Provide the (X, Y) coordinate of the cell's center where the given text is located.  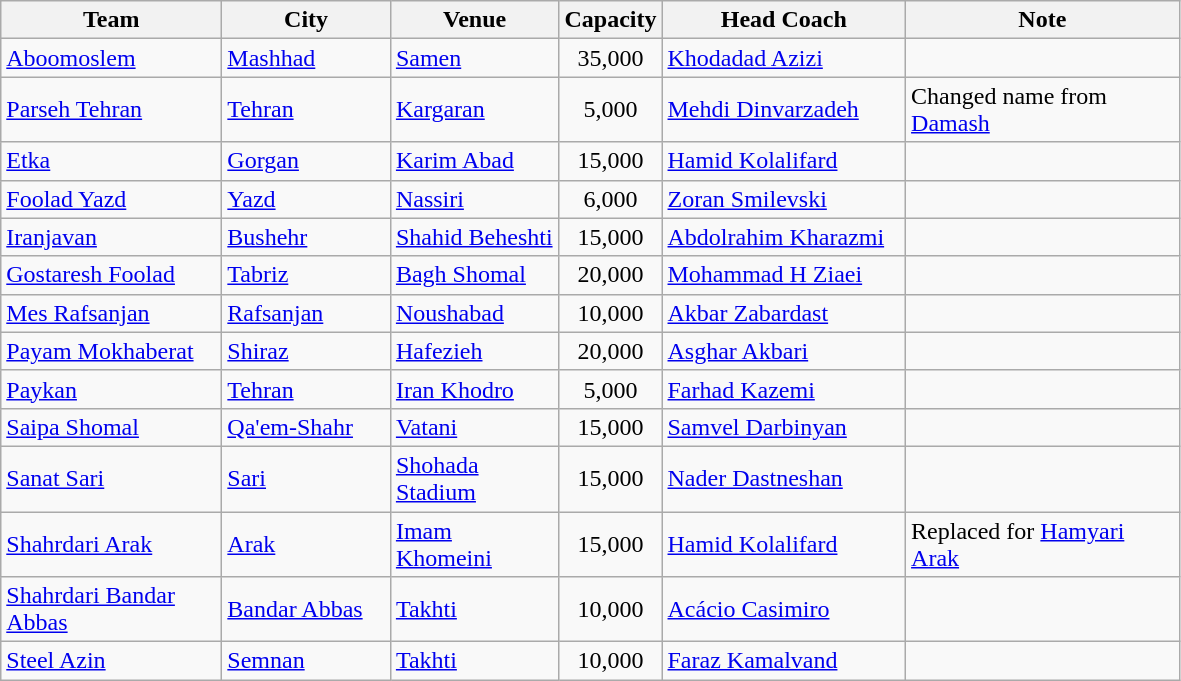
Steel Azin (112, 661)
Acácio Casimiro (784, 610)
Sanat Sari (112, 478)
Khodadad Azizi (784, 58)
Kargaran (474, 110)
Sari (306, 478)
Bushehr (306, 237)
Akbar Zabardast (784, 313)
Head Coach (784, 20)
Gostaresh Foolad (112, 275)
Iranjavan (112, 237)
Faraz Kamalvand (784, 661)
Replaced for Hamyari Arak (1043, 544)
Zoran Smilevski (784, 199)
35,000 (610, 58)
Asghar Akbari (784, 351)
Noushabad (474, 313)
Samen (474, 58)
Changed name from Damash (1043, 110)
Gorgan (306, 161)
Saipa Shomal (112, 427)
Rafsanjan (306, 313)
Capacity (610, 20)
Team (112, 20)
Arak (306, 544)
Shiraz (306, 351)
Shahrdari Bandar Abbas (112, 610)
Shahid Beheshti (474, 237)
Parseh Tehran (112, 110)
Nassiri (474, 199)
Payam Mokhaberat (112, 351)
Abdolrahim Kharazmi (784, 237)
Mashhad (306, 58)
Foolad Yazd (112, 199)
Qa'em-Shahr (306, 427)
Aboomoslem (112, 58)
Hafezieh (474, 351)
Bagh Shomal (474, 275)
Note (1043, 20)
Yazd (306, 199)
Iran Khodro (474, 389)
Mohammad H Ziaei (784, 275)
Shahrdari Arak (112, 544)
Bandar Abbas (306, 610)
Nader Dastneshan (784, 478)
Samvel Darbinyan (784, 427)
Paykan (112, 389)
Shohada Stadium (474, 478)
6,000 (610, 199)
Imam Khomeini (474, 544)
Mes Rafsanjan (112, 313)
Etka (112, 161)
Karim Abad (474, 161)
Tabriz (306, 275)
City (306, 20)
Farhad Kazemi (784, 389)
Venue (474, 20)
Mehdi Dinvarzadeh (784, 110)
Vatani (474, 427)
Semnan (306, 661)
